Determine the [x, y] coordinate at the center of the cell enclosing the given text.  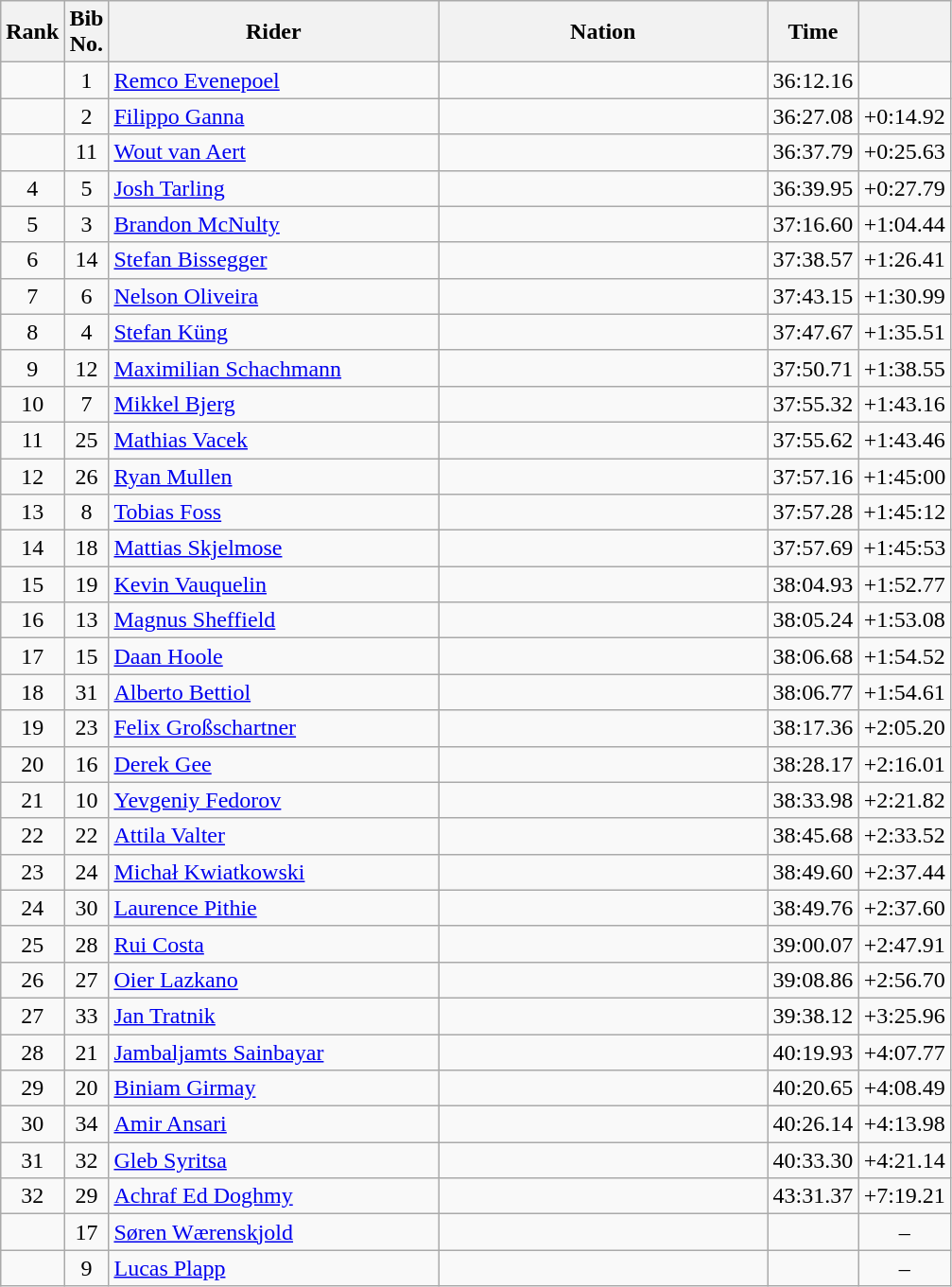
Josh Tarling [274, 188]
Achraf Ed Doghmy [274, 1196]
+1:43.16 [905, 404]
Mathias Vacek [274, 440]
39:38.12 [813, 1016]
+4:13.98 [905, 1124]
Jan Tratnik [274, 1016]
Rank [32, 32]
38:49.76 [813, 908]
38:06.77 [813, 692]
40:26.14 [813, 1124]
+2:37.44 [905, 872]
+0:14.92 [905, 116]
+1:53.08 [905, 620]
+1:45:53 [905, 548]
+0:27.79 [905, 188]
+1:43.46 [905, 440]
Nelson Oliveira [274, 296]
1 [87, 80]
39:08.86 [813, 980]
Tobias Foss [274, 513]
+3:25.96 [905, 1016]
Laurence Pithie [274, 908]
+2:16.01 [905, 764]
38:05.24 [813, 620]
Maximilian Schachmann [274, 368]
+0:25.63 [905, 152]
Stefan Bissegger [274, 260]
38:04.93 [813, 584]
Attila Valter [274, 836]
40:33.30 [813, 1160]
Biniam Girmay [274, 1088]
3 [87, 224]
Derek Gee [274, 764]
+7:19.21 [905, 1196]
+2:37.60 [905, 908]
Lucas Plapp [274, 1268]
+1:52.77 [905, 584]
+1:30.99 [905, 296]
38:17.36 [813, 728]
Michał Kwiatkowski [274, 872]
Mikkel Bjerg [274, 404]
Nation [603, 32]
+1:26.41 [905, 260]
37:55.62 [813, 440]
37:43.15 [813, 296]
+2:33.52 [905, 836]
37:57.16 [813, 476]
+2:56.70 [905, 980]
Jambaljamts Sainbayar [274, 1052]
38:49.60 [813, 872]
2 [87, 116]
+1:54.52 [905, 656]
Stefan Küng [274, 332]
Amir Ansari [274, 1124]
+2:47.91 [905, 944]
37:16.60 [813, 224]
36:12.16 [813, 80]
+1:04.44 [905, 224]
Felix Großschartner [274, 728]
Mattias Skjelmose [274, 548]
+4:21.14 [905, 1160]
Alberto Bettiol [274, 692]
36:37.79 [813, 152]
+1:38.55 [905, 368]
37:57.28 [813, 513]
+2:05.20 [905, 728]
38:33.98 [813, 800]
Time [813, 32]
+4:08.49 [905, 1088]
36:39.95 [813, 188]
37:55.32 [813, 404]
Remco Evenepoel [274, 80]
Kevin Vauquelin [274, 584]
Wout van Aert [274, 152]
38:28.17 [813, 764]
+4:07.77 [905, 1052]
Magnus Sheffield [274, 620]
Gleb Syritsa [274, 1160]
Yevgeniy Fedorov [274, 800]
39:00.07 [813, 944]
38:45.68 [813, 836]
Ryan Mullen [274, 476]
36:27.08 [813, 116]
Daan Hoole [274, 656]
37:38.57 [813, 260]
Bib No. [87, 32]
37:50.71 [813, 368]
37:47.67 [813, 332]
Rider [274, 32]
+1:45:00 [905, 476]
Filippo Ganna [274, 116]
37:57.69 [813, 548]
Søren Wærenskjold [274, 1232]
40:19.93 [813, 1052]
Oier Lazkano [274, 980]
Rui Costa [274, 944]
43:31.37 [813, 1196]
+1:35.51 [905, 332]
33 [87, 1016]
+1:54.61 [905, 692]
40:20.65 [813, 1088]
+2:21.82 [905, 800]
34 [87, 1124]
38:06.68 [813, 656]
Brandon McNulty [274, 224]
+1:45:12 [905, 513]
